Capture the cell that displays the provided text and extract its (x, y) central coordinate. 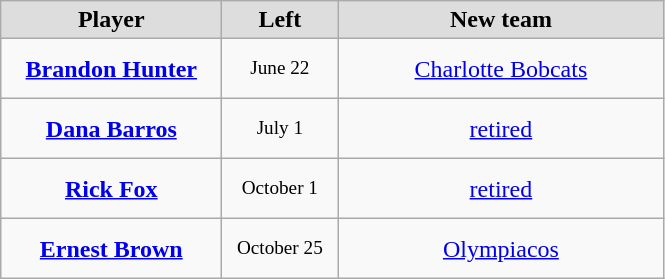
New team (501, 20)
October 25 (280, 249)
Charlotte Bobcats (501, 69)
Left (280, 20)
October 1 (280, 189)
Olympiacos (501, 249)
Brandon Hunter (112, 69)
Ernest Brown (112, 249)
June 22 (280, 69)
Player (112, 20)
Dana Barros (112, 129)
July 1 (280, 129)
Rick Fox (112, 189)
